Provide the [x, y] coordinate of the cell's center where the given text is located.  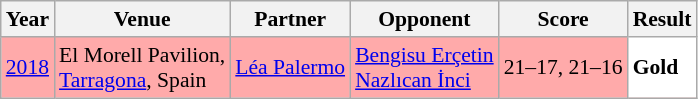
Score [564, 19]
Léa Palermo [290, 68]
Result [662, 19]
Venue [142, 19]
2018 [28, 68]
Partner [290, 19]
Year [28, 19]
Opponent [424, 19]
Gold [662, 68]
21–17, 21–16 [564, 68]
El Morell Pavilion,Tarragona, Spain [142, 68]
Bengisu Erçetin Nazlıcan İnci [424, 68]
